Determine the [X, Y] coordinate at the center of the cell enclosing the given text.  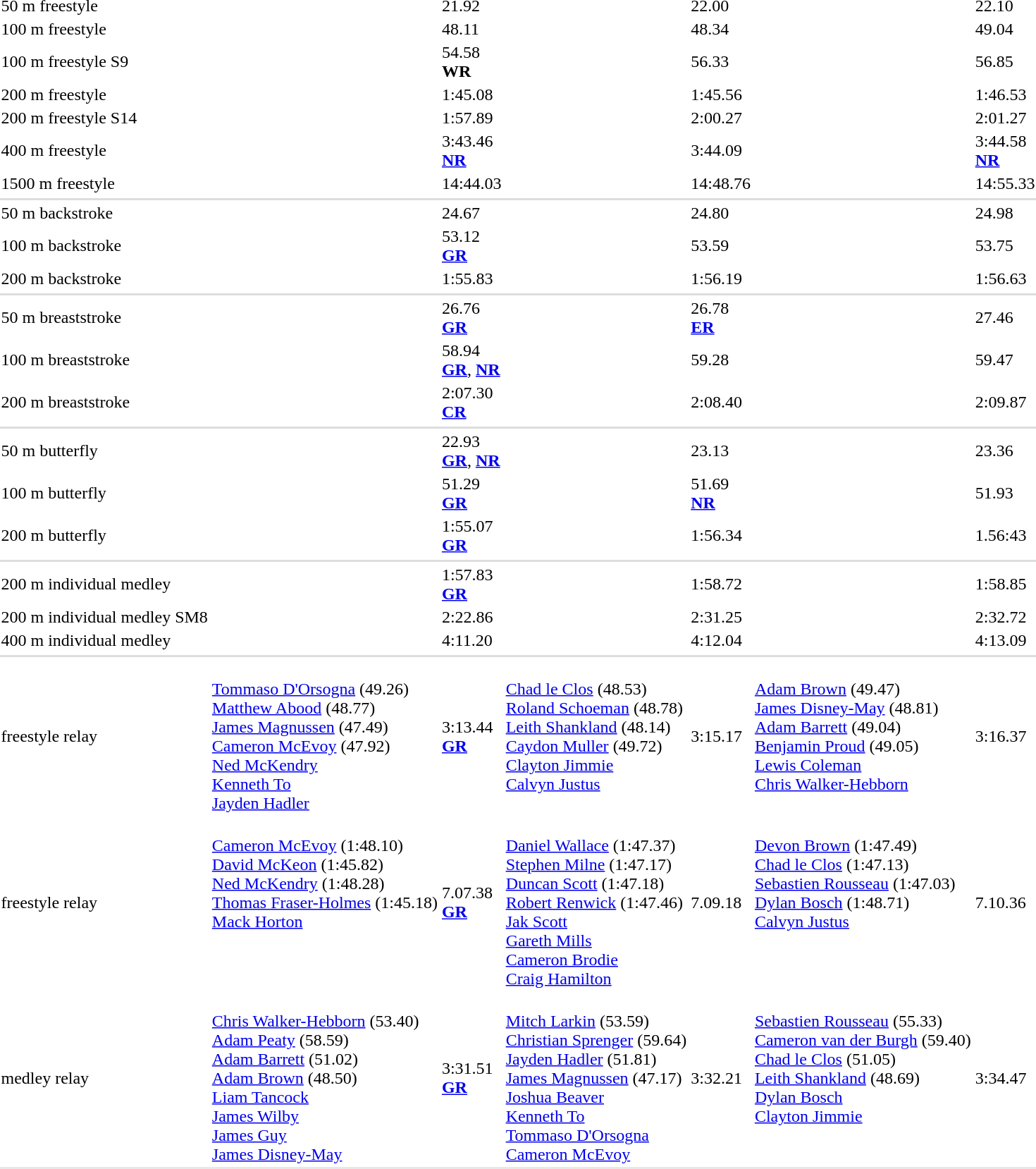
1:55.07GR [471, 536]
Daniel Wallace (1:47.37)Stephen Milne (1:47.17)Duncan Scott (1:47.18)Robert Renwick (1:47.46)Jak ScottGareth MillsCameron BrodieCraig Hamilton [596, 902]
1:57.83GR [471, 584]
200 m individual medley [104, 584]
2:08.40 [721, 402]
1:57.89 [471, 118]
1:56.34 [721, 536]
50 m butterfly [104, 451]
Mitch Larkin (53.59)Christian Sprenger (59.64)Jayden Hadler (51.81)James Magnussen (47.17)Joshua BeaverKenneth ToTommaso D'OrsognaCameron McEvoy [596, 1078]
14:55.33 [1005, 183]
24.98 [1005, 213]
Cameron McEvoy (1:48.10)David McKeon (1:45.82)Ned McKendry (1:48.28)Thomas Fraser-Holmes (1:45.18)Mack Horton [324, 902]
1:55.83 [471, 279]
4:11.20 [471, 640]
26.78ER [721, 317]
2:01.27 [1005, 118]
Sebastien Rousseau (55.33)Cameron van der Burgh (59.40)Chad le Clos (51.05)Leith Shankland (48.69)Dylan BoschClayton Jimmie [863, 1078]
23.36 [1005, 451]
1:58.72 [721, 584]
1500 m freestyle [104, 183]
1:45.56 [721, 94]
53.59 [721, 245]
100 m breaststroke [104, 360]
100 m backstroke [104, 245]
3:16.37 [1005, 736]
200 m freestyle [104, 94]
24.67 [471, 213]
14:48.76 [721, 183]
1:46.53 [1005, 94]
1:56.19 [721, 279]
48.34 [721, 29]
2:31.25 [721, 617]
400 m individual medley [104, 640]
3:34.47 [1005, 1078]
200 m individual medley SM8 [104, 617]
51.69NR [721, 494]
14:44.03 [471, 183]
51.93 [1005, 494]
4:12.04 [721, 640]
Adam Brown (49.47)James Disney-May (48.81)Adam Barrett (49.04)Benjamin Proud (49.05)Lewis ColemanChris Walker-Hebborn [863, 736]
medley relay [104, 1078]
2:00.27 [721, 118]
26.76GR [471, 317]
27.46 [1005, 317]
400 m freestyle [104, 151]
200 m breaststroke [104, 402]
24.80 [721, 213]
100 m butterfly [104, 494]
100 m freestyle [104, 29]
3:44.58NR [1005, 151]
200 m freestyle S14 [104, 118]
1.56:43 [1005, 536]
3:13.44GR [471, 736]
59.47 [1005, 360]
22.93GR, NR [471, 451]
50 m backstroke [104, 213]
7.10.36 [1005, 902]
3:15.17 [721, 736]
53.12GR [471, 245]
3:31.51GR [471, 1078]
3:44.09 [721, 151]
Chris Walker-Hebborn (53.40)Adam Peaty (58.59)Adam Barrett (51.02)Adam Brown (48.50)Liam TancockJames WilbyJames GuyJames Disney-May [324, 1078]
4:13.09 [1005, 640]
51.29GR [471, 494]
54.58WR [471, 62]
1:45.08 [471, 94]
Chad le Clos (48.53)Roland Schoeman (48.78)Leith Shankland (48.14)Caydon Muller (49.72)Clayton JimmieCalvyn Justus [596, 736]
1:58.85 [1005, 584]
2:09.87 [1005, 402]
48.11 [471, 29]
56.33 [721, 62]
2:32.72 [1005, 617]
3:43.46NR [471, 151]
7.07.38GR [471, 902]
56.85 [1005, 62]
1:56.63 [1005, 279]
59.28 [721, 360]
3:32.21 [721, 1078]
58.94GR, NR [471, 360]
49.04 [1005, 29]
100 m freestyle S9 [104, 62]
7.09.18 [721, 902]
Tommaso D'Orsogna (49.26) Matthew Abood (48.77)James Magnussen (47.49)Cameron McEvoy (47.92)Ned McKendryKenneth ToJayden Hadler [324, 736]
50 m breaststroke [104, 317]
2:22.86 [471, 617]
200 m butterfly [104, 536]
53.75 [1005, 245]
23.13 [721, 451]
2:07.30CR [471, 402]
Devon Brown (1:47.49)Chad le Clos (1:47.13)Sebastien Rousseau (1:47.03)Dylan Bosch (1:48.71)Calvyn Justus [863, 902]
200 m backstroke [104, 279]
